Pinpoint the cell where the given text exists, returning its [x, y] midpoint coordinate. 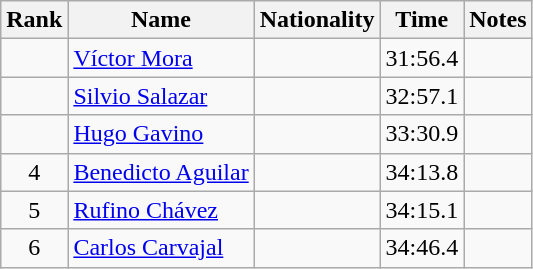
Silvio Salazar [161, 96]
Nationality [317, 20]
33:30.9 [422, 134]
Name [161, 20]
32:57.1 [422, 96]
31:56.4 [422, 58]
34:15.1 [422, 210]
6 [34, 248]
4 [34, 172]
34:46.4 [422, 248]
Hugo Gavino [161, 134]
Carlos Carvajal [161, 248]
Time [422, 20]
5 [34, 210]
Benedicto Aguilar [161, 172]
Notes [498, 20]
Rufino Chávez [161, 210]
Víctor Mora [161, 58]
34:13.8 [422, 172]
Rank [34, 20]
